Capture the cell that displays the provided text and extract its (x, y) central coordinate. 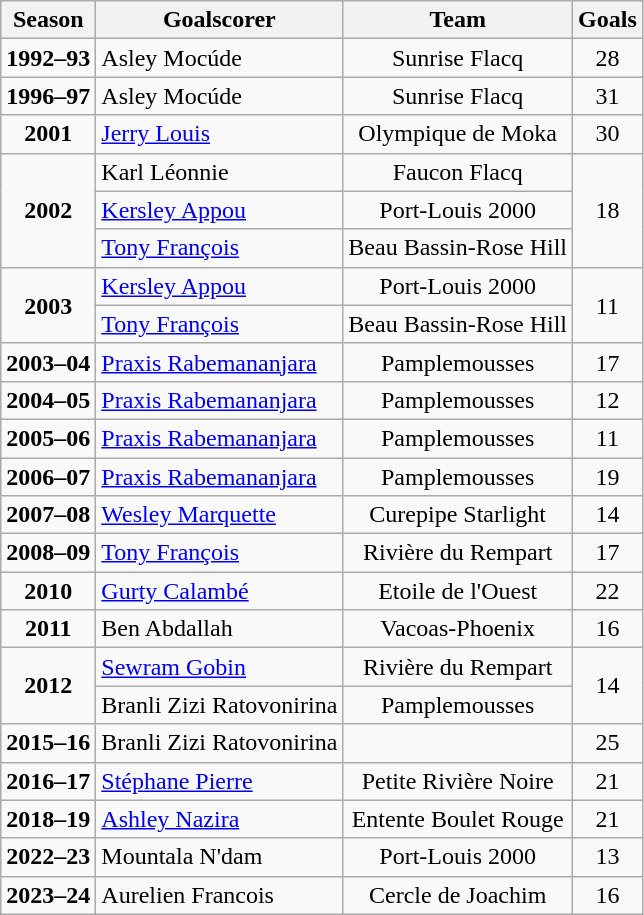
2010 (48, 591)
28 (608, 58)
Ben Abdallah (220, 629)
2016–17 (48, 781)
2005–06 (48, 438)
Curepipe Starlight (458, 515)
Aurelien Francois (220, 895)
31 (608, 96)
Sewram Gobin (220, 667)
Karl Léonnie (220, 172)
Olympique de Moka (458, 134)
2012 (48, 686)
Stéphane Pierre (220, 781)
Vacoas-Phoenix (458, 629)
Mountala N'dam (220, 857)
2004–05 (48, 400)
2015–16 (48, 743)
1996–97 (48, 96)
2023–24 (48, 895)
25 (608, 743)
19 (608, 477)
2007–08 (48, 515)
2003–04 (48, 362)
22 (608, 591)
2002 (48, 210)
Ashley Nazira (220, 819)
Goals (608, 20)
2001 (48, 134)
13 (608, 857)
Entente Boulet Rouge (458, 819)
Goalscorer (220, 20)
Gurty Calambé (220, 591)
2022–23 (48, 857)
Wesley Marquette (220, 515)
Petite Rivière Noire (458, 781)
Etoile de l'Ouest (458, 591)
12 (608, 400)
1992–93 (48, 58)
Cercle de Joachim (458, 895)
30 (608, 134)
2018–19 (48, 819)
2006–07 (48, 477)
2008–09 (48, 553)
Jerry Louis (220, 134)
18 (608, 210)
2011 (48, 629)
Team (458, 20)
Faucon Flacq (458, 172)
Season (48, 20)
2003 (48, 305)
